Scan for the cell matching the given text and deliver its [x, y] coordinate at center. 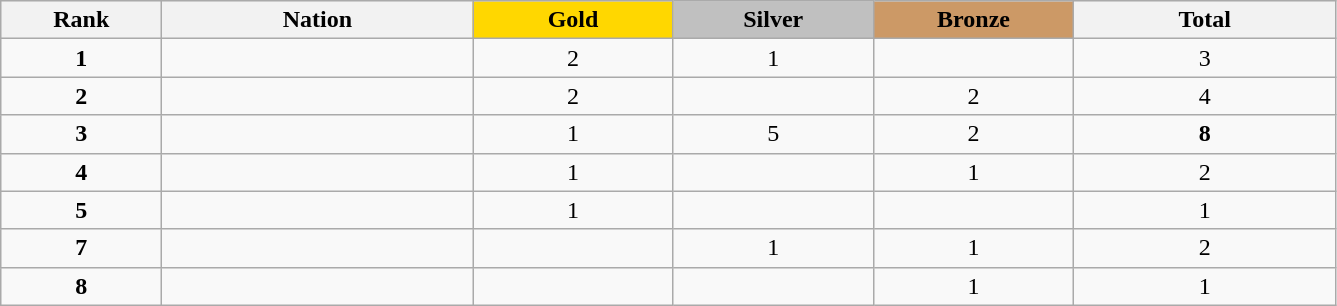
7 [82, 248]
Silver [773, 20]
Gold [573, 20]
Rank [82, 20]
Bronze [973, 20]
Total [1205, 20]
Nation [318, 20]
